Identify which cell holds the provided text, then report its (X, Y) central coordinate. 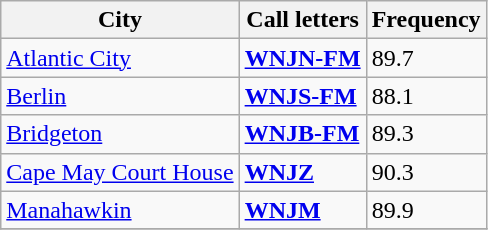
WNJB-FM (302, 134)
Frequency (426, 20)
WNJZ (302, 172)
City (120, 20)
Atlantic City (120, 58)
89.9 (426, 210)
89.7 (426, 58)
90.3 (426, 172)
Manahawkin (120, 210)
Cape May Court House (120, 172)
Bridgeton (120, 134)
Call letters (302, 20)
WNJM (302, 210)
89.3 (426, 134)
WNJS-FM (302, 96)
88.1 (426, 96)
WNJN-FM (302, 58)
Berlin (120, 96)
